Return the (x, y) coordinate for the center point of the cell that contains the specified text.  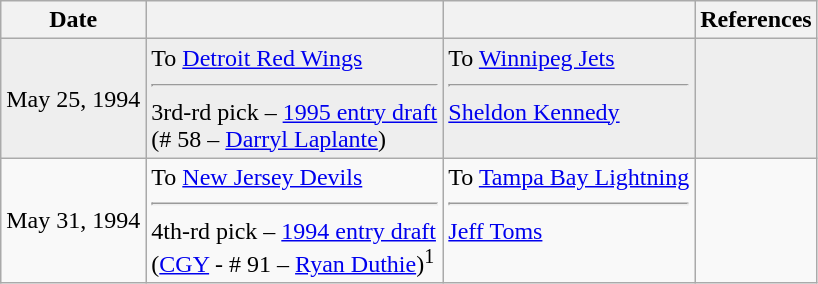
May 31, 1994 (74, 221)
To Detroit Red Wings3rd-rd pick – 1995 entry draft(# 58 – Darryl Laplante) (294, 98)
To Winnipeg JetsSheldon Kennedy (569, 98)
Date (74, 20)
References (756, 20)
To New Jersey Devils4th-rd pick – 1994 entry draft(CGY - # 91 – Ryan Duthie)1 (294, 221)
May 25, 1994 (74, 98)
To Tampa Bay LightningJeff Toms (569, 221)
